Locate the cell with the specified text and output its (x, y) center coordinate. 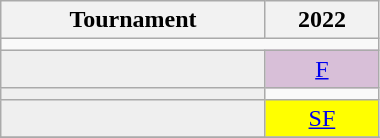
Tournament (134, 20)
F (322, 69)
2022 (322, 20)
SF (322, 118)
